Pinpoint the cell where the given text exists, returning its (X, Y) midpoint coordinate. 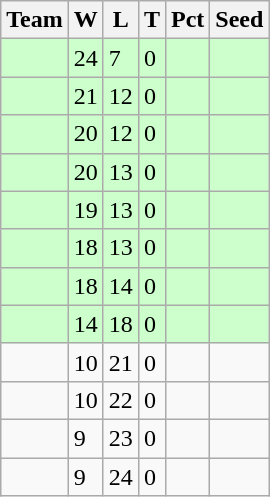
T (152, 20)
7 (120, 58)
Seed (240, 20)
L (120, 20)
Team (35, 20)
Pct (187, 20)
22 (120, 400)
23 (120, 438)
19 (86, 210)
W (86, 20)
